Provide the (x, y) coordinate of the cell's center where the given text is located.  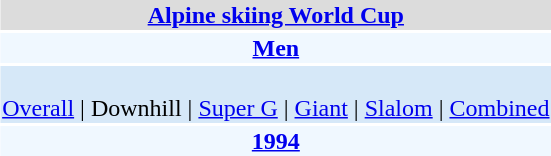
Alpine skiing World Cup (276, 15)
Overall | Downhill | Super G | Giant | Slalom | Combined (276, 94)
1994 (276, 141)
Men (276, 48)
